Extract the (x, y) coordinate from the center of the cell holding the provided text.  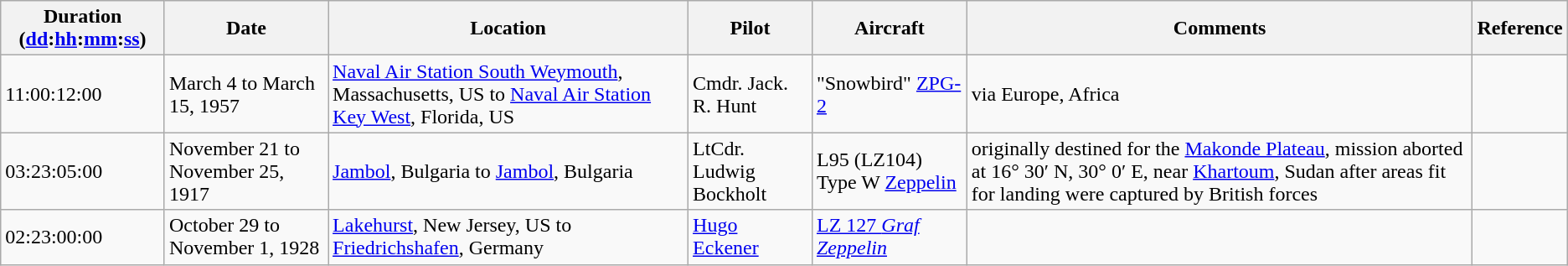
November 21 to November 25, 1917 (246, 171)
"Snowbird" ZPG-2 (890, 94)
11:00:12:00 (83, 94)
LtCdr. Ludwig Bockholt (750, 171)
Naval Air Station South Weymouth, Massachusetts, US to Naval Air Station Key West, Florida, US (508, 94)
Lakehurst, New Jersey, US to Friedrichshafen, Germany (508, 237)
Cmdr. Jack. R. Hunt (750, 94)
02:23:00:00 (83, 237)
Jambol, Bulgaria to Jambol, Bulgaria (508, 171)
via Europe, Africa (1220, 94)
Reference (1519, 29)
Location (508, 29)
Date (246, 29)
Duration (dd:hh:mm:ss) (83, 29)
03:23:05:00 (83, 171)
Hugo Eckener (750, 237)
October 29 to November 1, 1928 (246, 237)
L95 (LZ104) Type W Zeppelin (890, 171)
Aircraft (890, 29)
Comments (1220, 29)
LZ 127 Graf Zeppelin (890, 237)
March 4 to March 15, 1957 (246, 94)
Pilot (750, 29)
